Determine the [X, Y] coordinate at the center of the cell enclosing the given text.  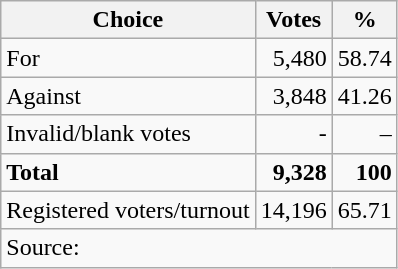
3,848 [294, 96]
Votes [294, 20]
Choice [128, 20]
Source: [199, 248]
9,328 [294, 172]
58.74 [364, 58]
- [294, 134]
41.26 [364, 96]
Against [128, 96]
14,196 [294, 210]
For [128, 58]
% [364, 20]
– [364, 134]
Invalid/blank votes [128, 134]
5,480 [294, 58]
Registered voters/turnout [128, 210]
100 [364, 172]
Total [128, 172]
65.71 [364, 210]
